Return (X, Y) of the center of cell containing provided text 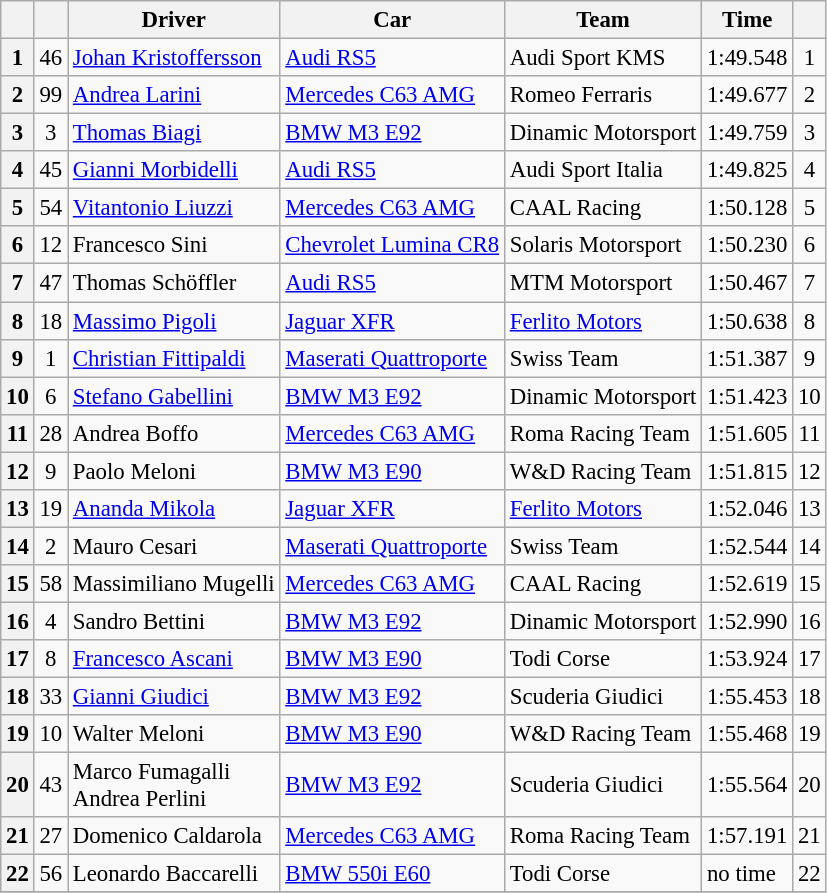
Gianni Morbidelli (174, 170)
1:49.759 (748, 133)
54 (50, 208)
Leonardo Baccarelli (174, 874)
Romeo Ferraris (602, 95)
Christian Fittipaldi (174, 358)
1:50.128 (748, 208)
1:50.467 (748, 283)
1:55.564 (748, 786)
1:50.638 (748, 321)
Vitantonio Liuzzi (174, 208)
Car (392, 20)
MTM Motorsport (602, 283)
1:51.605 (748, 433)
Team (602, 20)
1:49.825 (748, 170)
Driver (174, 20)
Francesco Ascani (174, 659)
Ananda Mikola (174, 509)
56 (50, 874)
Francesco Sini (174, 245)
Massimo Pigoli (174, 321)
46 (50, 58)
Paolo Meloni (174, 471)
43 (50, 786)
58 (50, 584)
Marco Fumagalli Andrea Perlini (174, 786)
1:50.230 (748, 245)
1:52.990 (748, 621)
1:57.191 (748, 836)
99 (50, 95)
Johan Kristoffersson (174, 58)
1:51.815 (748, 471)
Solaris Motorsport (602, 245)
Andrea Larini (174, 95)
47 (50, 283)
1:51.387 (748, 358)
28 (50, 433)
Massimiliano Mugelli (174, 584)
Gianni Giudici (174, 697)
Sandro Bettini (174, 621)
1:55.453 (748, 697)
1:49.548 (748, 58)
Time (748, 20)
Domenico Caldarola (174, 836)
Walter Meloni (174, 734)
Mauro Cesari (174, 546)
1:51.423 (748, 396)
1:49.677 (748, 95)
Thomas Biagi (174, 133)
BMW 550i E60 (392, 874)
1:53.924 (748, 659)
Audi Sport Italia (602, 170)
Audi Sport KMS (602, 58)
33 (50, 697)
no time (748, 874)
Thomas Schöffler (174, 283)
Chevrolet Lumina CR8 (392, 245)
1:55.468 (748, 734)
1:52.544 (748, 546)
27 (50, 836)
Stefano Gabellini (174, 396)
1:52.619 (748, 584)
1:52.046 (748, 509)
45 (50, 170)
Andrea Boffo (174, 433)
